From the cell containing the given text, extract its center point as [x, y] coordinate. 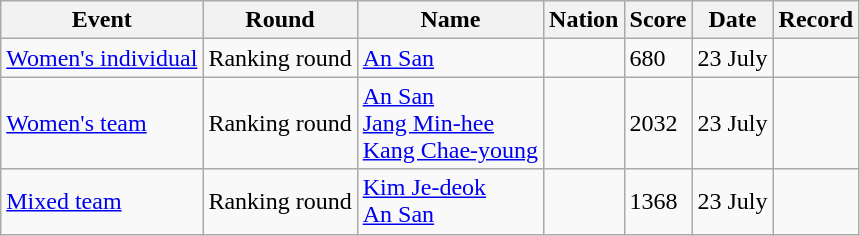
Women's individual [102, 58]
Event [102, 20]
Score [658, 20]
Mixed team [102, 202]
1368 [658, 202]
680 [658, 58]
Nation [584, 20]
Round [280, 20]
Record [816, 20]
2032 [658, 123]
Date [732, 20]
Kim Je-deokAn San [450, 202]
An San [450, 58]
Name [450, 20]
Women's team [102, 123]
An SanJang Min-heeKang Chae-young [450, 123]
